Detect which cell encompasses the target text, then output its (X, Y) center coordinate. 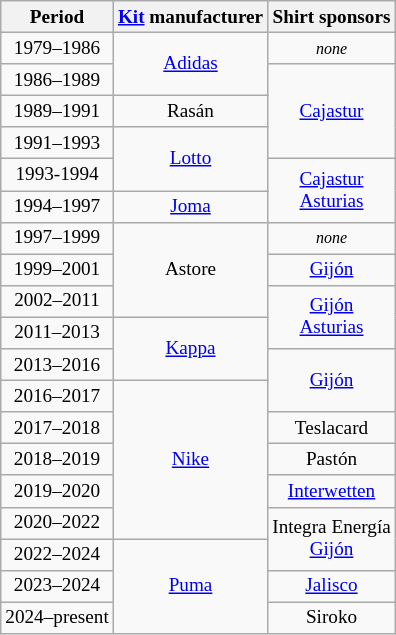
CajasturAsturias (332, 190)
Lotto (190, 158)
Rasán (190, 111)
Jalisco (332, 586)
2022–2024 (58, 554)
2017–2018 (58, 428)
1994–1997 (58, 206)
Siroko (332, 618)
1989–1991 (58, 111)
GijónAsturias (332, 316)
2011–2013 (58, 333)
Nike (190, 459)
Astore (190, 270)
Interwetten (332, 491)
2024–present (58, 618)
Teslacard (332, 428)
1991–1993 (58, 143)
2018–2019 (58, 460)
1997–1999 (58, 238)
Shirt sponsors (332, 17)
2016–2017 (58, 396)
1993-1994 (58, 175)
2002–2011 (58, 301)
1979–1986 (58, 48)
Integra EnergíaGijón (332, 538)
1986–1989 (58, 80)
2013–2016 (58, 365)
2019–2020 (58, 491)
Adidas (190, 64)
Cajastur (332, 112)
Pastón (332, 460)
Kit manufacturer (190, 17)
2023–2024 (58, 586)
Puma (190, 586)
1999–2001 (58, 270)
Joma (190, 206)
Kappa (190, 348)
Period (58, 17)
2020–2022 (58, 523)
